Determine the (x, y) coordinate at the center of the cell enclosing the given text.  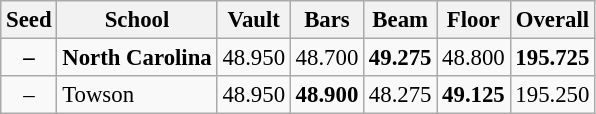
195.725 (552, 58)
48.275 (400, 95)
48.700 (326, 58)
Vault (254, 20)
Beam (400, 20)
School (137, 20)
Floor (474, 20)
Towson (137, 95)
48.800 (474, 58)
49.275 (400, 58)
Overall (552, 20)
195.250 (552, 95)
North Carolina (137, 58)
48.900 (326, 95)
49.125 (474, 95)
Seed (29, 20)
Bars (326, 20)
